Capture the cell that displays the provided text and extract its (x, y) central coordinate. 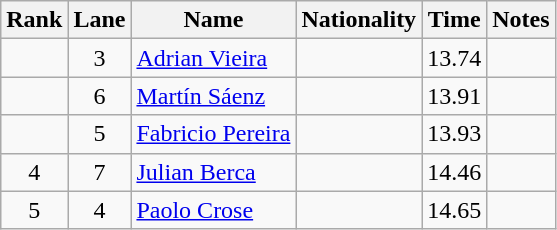
Paolo Crose (214, 210)
3 (100, 58)
13.93 (454, 134)
13.91 (454, 96)
Lane (100, 20)
Julian Berca (214, 172)
13.74 (454, 58)
14.46 (454, 172)
Notes (521, 20)
Adrian Vieira (214, 58)
Time (454, 20)
14.65 (454, 210)
Name (214, 20)
Rank (34, 20)
Nationality (359, 20)
Martín Sáenz (214, 96)
6 (100, 96)
7 (100, 172)
Fabricio Pereira (214, 134)
